Locate the cell with the specified text and output its (x, y) center coordinate. 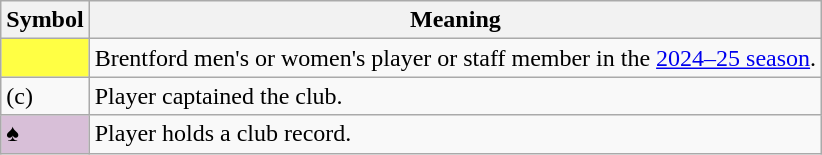
Meaning (455, 20)
♠ (45, 134)
Brentford men's or women's player or staff member in the 2024–25 season. (455, 58)
Symbol (45, 20)
Player captained the club. (455, 96)
Player holds a club record. (455, 134)
(c) (45, 96)
